Find where the given text appears and provide that cell's center as [x, y] coordinate. 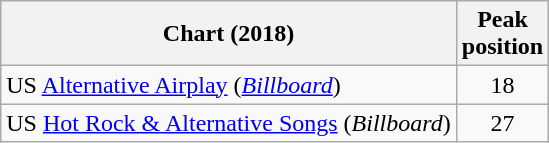
US Hot Rock & Alternative Songs (Billboard) [229, 123]
18 [502, 85]
US Alternative Airplay (Billboard) [229, 85]
Peakposition [502, 34]
Chart (2018) [229, 34]
27 [502, 123]
